Detect which cell encompasses the target text, then output its [X, Y] center coordinate. 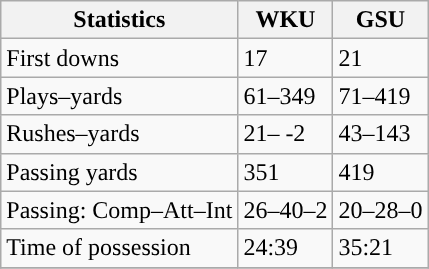
Plays–yards [120, 96]
GSU [380, 20]
Time of possession [120, 248]
71–419 [380, 96]
35:21 [380, 248]
20–28–0 [380, 210]
43–143 [380, 134]
26–40–2 [286, 210]
Rushes–yards [120, 134]
17 [286, 58]
21– -2 [286, 134]
First downs [120, 58]
WKU [286, 20]
419 [380, 172]
Passing: Comp–Att–Int [120, 210]
Passing yards [120, 172]
21 [380, 58]
24:39 [286, 248]
61–349 [286, 96]
351 [286, 172]
Statistics [120, 20]
